Identify which cell holds the provided text, then report its [X, Y] central coordinate. 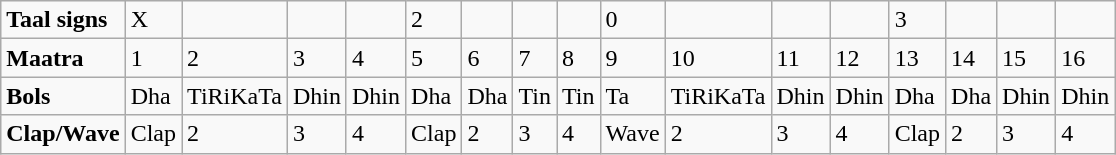
6 [488, 58]
14 [972, 58]
Bols [63, 96]
Clap/Wave [63, 134]
10 [718, 58]
8 [578, 58]
1 [153, 58]
13 [917, 58]
Maatra [63, 58]
9 [632, 58]
Ta [632, 96]
15 [1026, 58]
0 [632, 20]
Taal signs [63, 20]
X [153, 20]
7 [535, 58]
12 [860, 58]
5 [434, 58]
16 [1086, 58]
11 [800, 58]
Wave [632, 134]
